Identify which cell holds the provided text, then report its [X, Y] central coordinate. 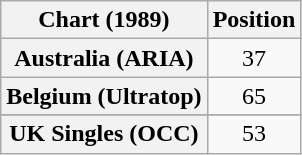
53 [254, 134]
65 [254, 96]
Chart (1989) [104, 20]
Australia (ARIA) [104, 58]
Belgium (Ultratop) [104, 96]
37 [254, 58]
Position [254, 20]
UK Singles (OCC) [104, 134]
